Locate the cell with the specified text and output its [x, y] center coordinate. 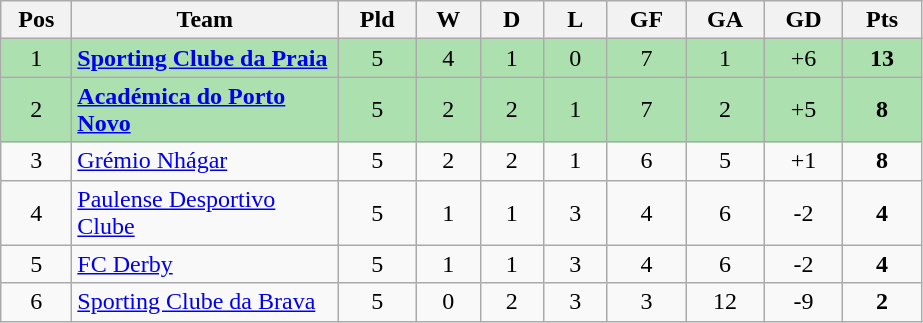
GA [726, 20]
Pld [378, 20]
Académica do Porto Novo [205, 110]
-9 [804, 302]
D [512, 20]
Pts [882, 20]
13 [882, 58]
+6 [804, 58]
Pos [36, 20]
GD [804, 20]
Sporting Clube da Praia [205, 58]
L [576, 20]
Grémio Nhágar [205, 161]
GF [646, 20]
Sporting Clube da Brava [205, 302]
12 [726, 302]
Team [205, 20]
+1 [804, 161]
FC Derby [205, 264]
+5 [804, 110]
Paulense Desportivo Clube [205, 212]
W [448, 20]
